Provide the [x, y] coordinate of the cell's center where the given text is located.  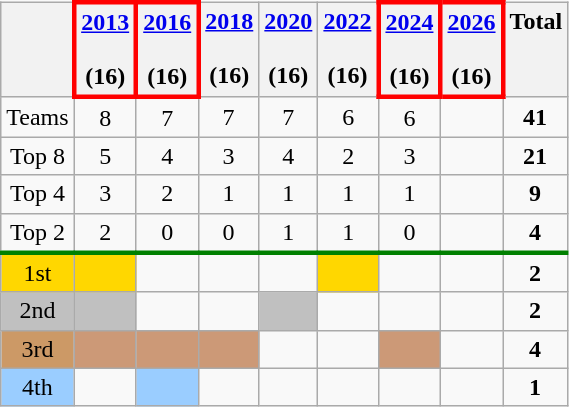
4th [38, 387]
2nd [38, 311]
2020 (16) [288, 50]
Top 8 [38, 156]
2016 (16) [167, 50]
21 [536, 156]
41 [536, 117]
Top 4 [38, 194]
Total [536, 50]
9 [536, 194]
5 [105, 156]
1st [38, 273]
2024 (16) [409, 50]
2026 (16) [471, 50]
Top 2 [38, 233]
3rd [38, 349]
2022 (16) [348, 50]
2018 (16) [228, 50]
2013 (16) [105, 50]
Teams [38, 117]
8 [105, 117]
